Scan for the cell matching the given text and deliver its [x, y] coordinate at center. 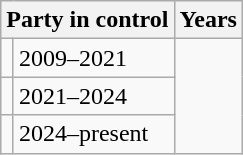
2009–2021 [94, 58]
Party in control [88, 20]
2024–present [94, 134]
2021–2024 [94, 96]
Years [208, 20]
